Return the (X, Y) coordinate for the center point of the cell that contains the specified text.  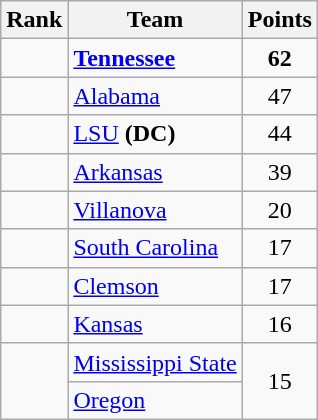
Points (280, 20)
62 (280, 58)
Clemson (155, 286)
15 (280, 381)
Alabama (155, 96)
16 (280, 324)
Villanova (155, 210)
South Carolina (155, 248)
LSU (DC) (155, 134)
20 (280, 210)
44 (280, 134)
Mississippi State (155, 362)
Kansas (155, 324)
Arkansas (155, 172)
Tennessee (155, 58)
Rank (34, 20)
Team (155, 20)
47 (280, 96)
39 (280, 172)
Oregon (155, 400)
